Extract the [X, Y] coordinate from the center of the cell holding the provided text.  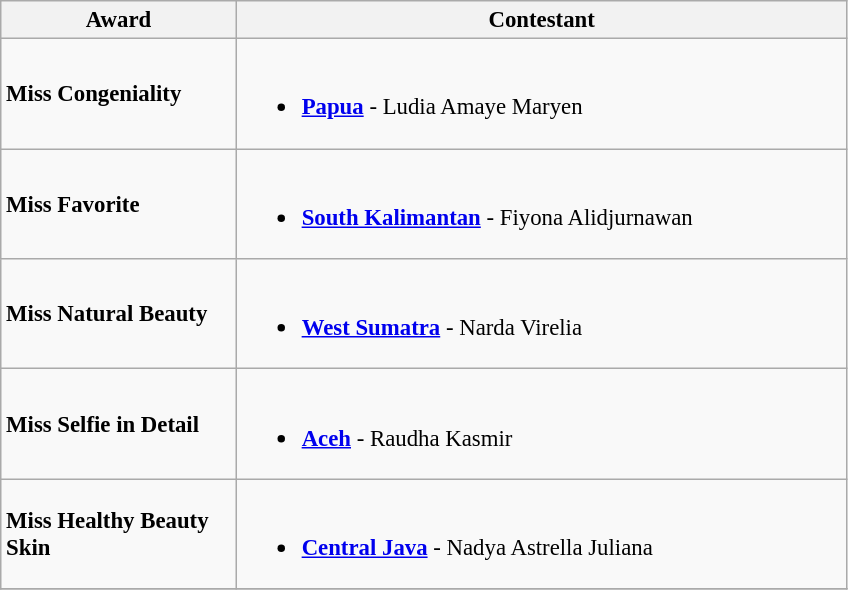
South Kalimantan - Fiyona Alidjurnawan [542, 204]
Central Java - Nadya Astrella Juliana [542, 534]
Miss Favorite [119, 204]
Contestant [542, 20]
Miss Congeniality [119, 94]
Miss Selfie in Detail [119, 424]
West Sumatra - Narda Virelia [542, 314]
Papua - Ludia Amaye Maryen [542, 94]
Aceh - Raudha Kasmir [542, 424]
Miss Natural Beauty [119, 314]
Miss Healthy Beauty Skin [119, 534]
Award [119, 20]
